Output the [X, Y] coordinate of the center of the cell containing the given text.  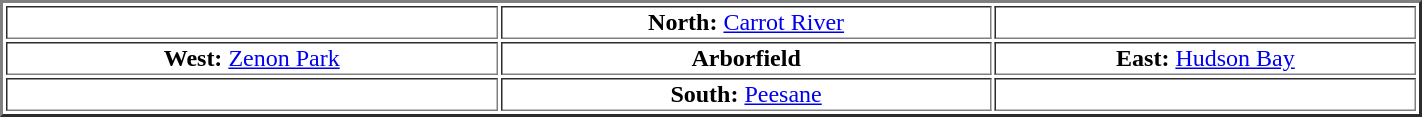
West: Zenon Park [252, 58]
South: Peesane [746, 94]
East: Hudson Bay [1206, 58]
Arborfield [746, 58]
North: Carrot River [746, 22]
